Detect which cell encompasses the target text, then output its [X, Y] center coordinate. 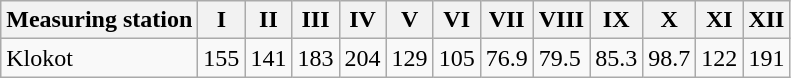
183 [316, 58]
191 [766, 58]
122 [720, 58]
Measuring station [100, 20]
79.5 [561, 58]
XI [720, 20]
85.3 [616, 58]
204 [362, 58]
X [670, 20]
II [268, 20]
III [316, 20]
IV [362, 20]
76.9 [506, 58]
VII [506, 20]
105 [456, 58]
VIII [561, 20]
Klokot [100, 58]
VI [456, 20]
141 [268, 58]
V [410, 20]
98.7 [670, 58]
IX [616, 20]
155 [222, 58]
XII [766, 20]
I [222, 20]
129 [410, 58]
